Provide the (X, Y) coordinate of the cell's center where the given text is located.  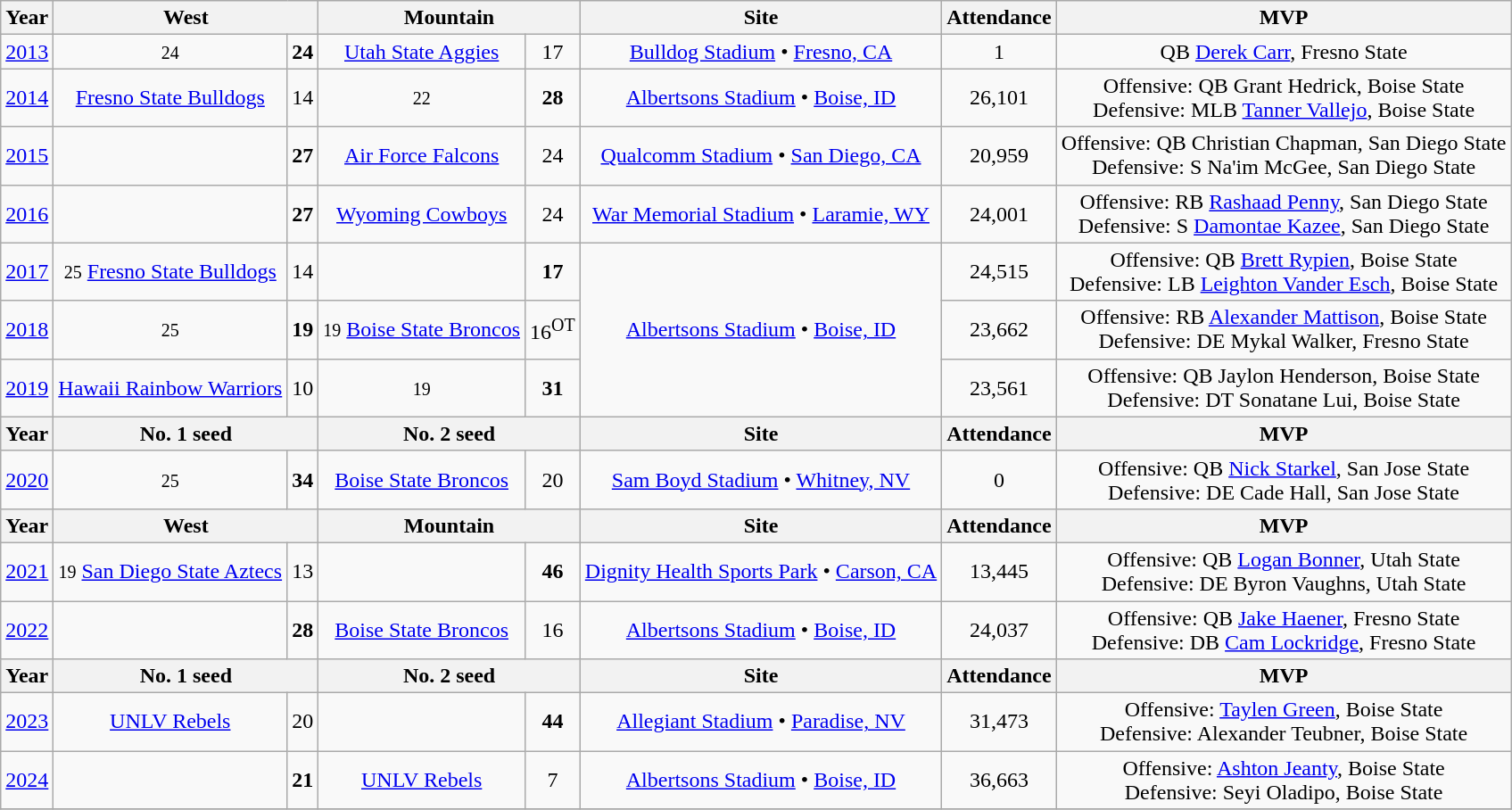
Offensive: Taylen Green, Boise StateDefensive: Alexander Teubner, Boise State (1284, 723)
20,959 (999, 155)
Offensive: QB Logan Bonner, Utah State Defensive: DE Byron Vaughns, Utah State (1284, 571)
26,101 (999, 98)
War Memorial Stadium • Laramie, WY (760, 214)
Fresno State Bulldogs (170, 98)
2021 (27, 571)
2024 (27, 780)
2023 (27, 723)
1 (999, 52)
23,662 (999, 330)
Air Force Falcons (422, 155)
23,561 (999, 387)
10 (303, 387)
24,037 (999, 630)
19 San Diego State Aztecs (170, 571)
25 Fresno State Bulldogs (170, 271)
Offensive: QB Jake Haener, Fresno StateDefensive: DB Cam Lockridge, Fresno State (1284, 630)
31 (553, 387)
2017 (27, 271)
2018 (27, 330)
34 (303, 480)
Bulldog Stadium • Fresno, CA (760, 52)
22 (422, 98)
QB Derek Carr, Fresno State (1284, 52)
Offensive: RB Alexander Mattison, Boise StateDefensive: DE Mykal Walker, Fresno State (1284, 330)
Offensive: QB Brett Rypien, Boise StateDefensive: LB Leighton Vander Esch, Boise State (1284, 271)
Hawaii Rainbow Warriors (170, 387)
2014 (27, 98)
19 Boise State Broncos (422, 330)
24,001 (999, 214)
Offensive: QB Jaylon Henderson, Boise StateDefensive: DT Sonatane Lui, Boise State (1284, 387)
24,515 (999, 271)
2015 (27, 155)
Offensive: QB Christian Chapman, San Diego StateDefensive: S Na'im McGee, San Diego State (1284, 155)
Offensive: RB Rashaad Penny, San Diego StateDefensive: S Damontae Kazee, San Diego State (1284, 214)
Offensive: QB Nick Starkel, San Jose StateDefensive: DE Cade Hall, San Jose State (1284, 480)
31,473 (999, 723)
16 (553, 630)
44 (553, 723)
7 (553, 780)
Offensive: Ashton Jeanty, Boise StateDefensive: Seyi Oladipo, Boise State (1284, 780)
0 (999, 480)
Allegiant Stadium • Paradise, NV (760, 723)
Utah State Aggies (422, 52)
13,445 (999, 571)
21 (303, 780)
2013 (27, 52)
Qualcomm Stadium • San Diego, CA (760, 155)
2020 (27, 480)
2019 (27, 387)
Offensive: QB Grant Hedrick, Boise StateDefensive: MLB Tanner Vallejo, Boise State (1284, 98)
2022 (27, 630)
36,663 (999, 780)
13 (303, 571)
16OT (553, 330)
Wyoming Cowboys (422, 214)
Dignity Health Sports Park • Carson, CA (760, 571)
2016 (27, 214)
46 (553, 571)
Sam Boyd Stadium • Whitney, NV (760, 480)
